Determine the (X, Y) coordinate at the center of the cell enclosing the given text.  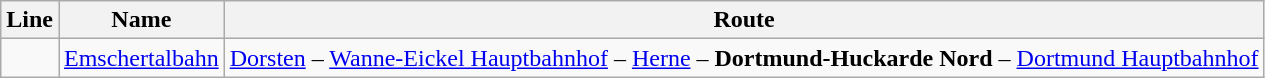
Line (30, 20)
Name (141, 20)
Emschertalbahn (141, 58)
Dorsten – Wanne-Eickel Hauptbahnhof – Herne – Dortmund-Huckarde Nord – Dortmund Hauptbahnhof (744, 58)
Route (744, 20)
